Find where the given text appears and provide that cell's center as (x, y) coordinate. 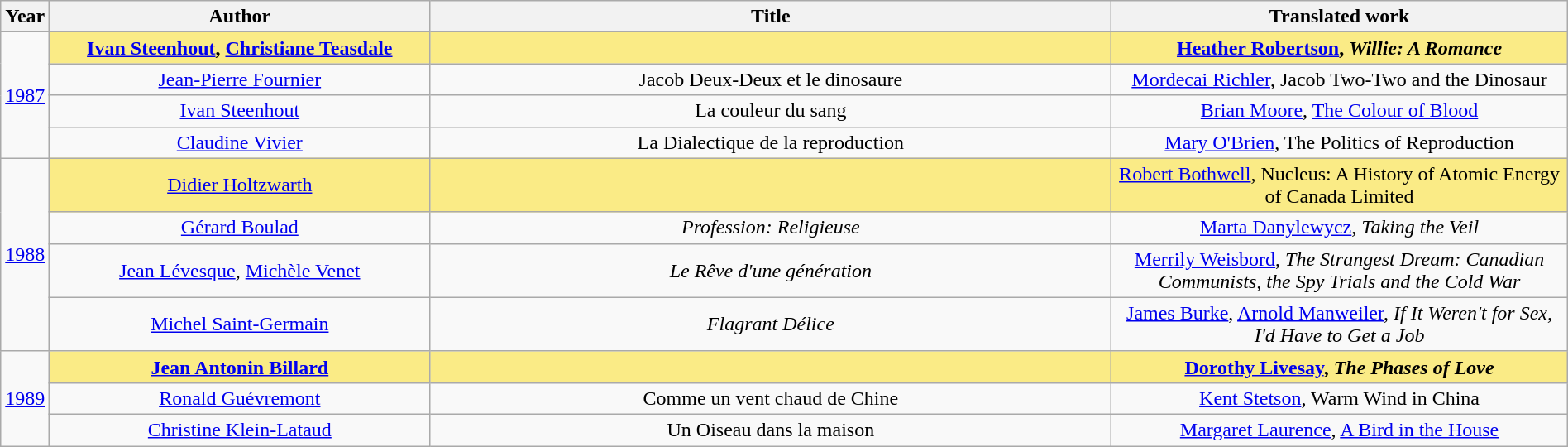
1989 (25, 398)
Translated work (1340, 17)
Margaret Laurence, A Bird in the House (1340, 430)
Comme un vent chaud de Chine (771, 398)
1987 (25, 95)
Ivan Steenhout, Christiane Teasdale (240, 48)
Heather Robertson, Willie: A Romance (1340, 48)
Michel Saint-Germain (240, 324)
Merrily Weisbord, The Strangest Dream: Canadian Communists, the Spy Trials and the Cold War (1340, 270)
Mordecai Richler, Jacob Two-Two and the Dinosaur (1340, 79)
Profession: Religieuse (771, 228)
Title (771, 17)
Claudine Vivier (240, 142)
Un Oiseau dans la maison (771, 430)
Marta Danylewycz, Taking the Veil (1340, 228)
James Burke, Arnold Manweiler, If It Weren't for Sex, I'd Have to Get a Job (1340, 324)
Didier Holtzwarth (240, 185)
Kent Stetson, Warm Wind in China (1340, 398)
Mary O'Brien, The Politics of Reproduction (1340, 142)
Robert Bothwell, Nucleus: A History of Atomic Energy of Canada Limited (1340, 185)
Jacob Deux-Deux et le dinosaure (771, 79)
Gérard Boulad (240, 228)
Jean Lévesque, Michèle Venet (240, 270)
Jean Antonin Billard (240, 367)
Brian Moore, The Colour of Blood (1340, 111)
Jean-Pierre Fournier (240, 79)
La Dialectique de la reproduction (771, 142)
La couleur du sang (771, 111)
Year (25, 17)
Ronald Guévremont (240, 398)
Dorothy Livesay, The Phases of Love (1340, 367)
Christine Klein-Lataud (240, 430)
1988 (25, 255)
Le Rêve d'une génération (771, 270)
Ivan Steenhout (240, 111)
Author (240, 17)
Flagrant Délice (771, 324)
